Extract the [X, Y] coordinate from the center of the cell holding the provided text.  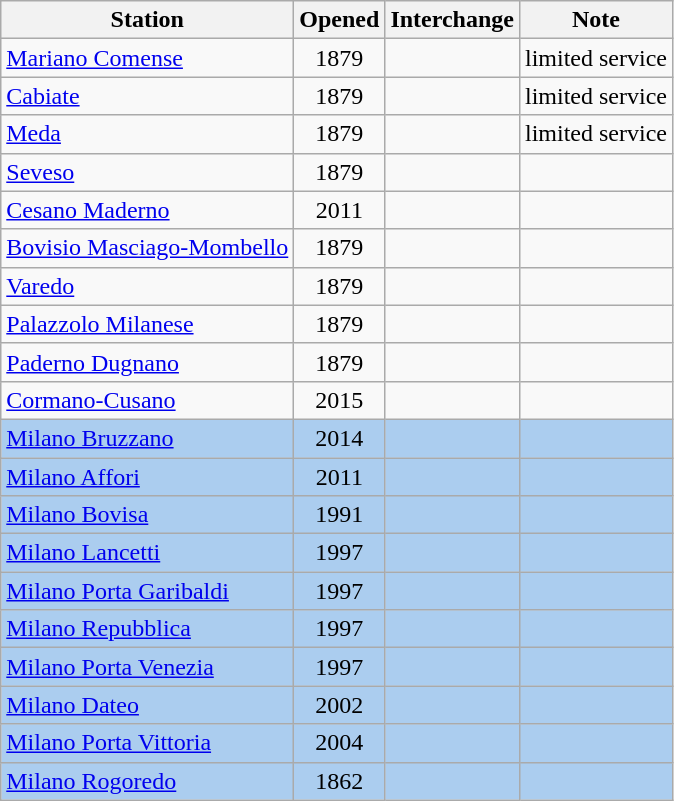
Opened [340, 20]
2014 [340, 438]
Cabiate [148, 96]
Meda [148, 134]
Interchange [452, 20]
Station [148, 20]
Milano Repubblica [148, 629]
2015 [340, 400]
Milano Lancetti [148, 553]
Milano Porta Garibaldi [148, 591]
Mariano Comense [148, 58]
Milano Porta Venezia [148, 667]
Milano Dateo [148, 705]
Seveso [148, 172]
1862 [340, 781]
Milano Affori [148, 477]
Cesano Maderno [148, 210]
Milano Bruzzano [148, 438]
Milano Porta Vittoria [148, 743]
Milano Bovisa [148, 515]
Bovisio Masciago-Mombello [148, 248]
Note [596, 20]
Milano Rogoredo [148, 781]
2002 [340, 705]
Paderno Dugnano [148, 362]
Palazzolo Milanese [148, 324]
1991 [340, 515]
2004 [340, 743]
Varedo [148, 286]
Cormano-Cusano [148, 400]
